For the text-containing cell, return its midpoint in [x, y] coordinate format. 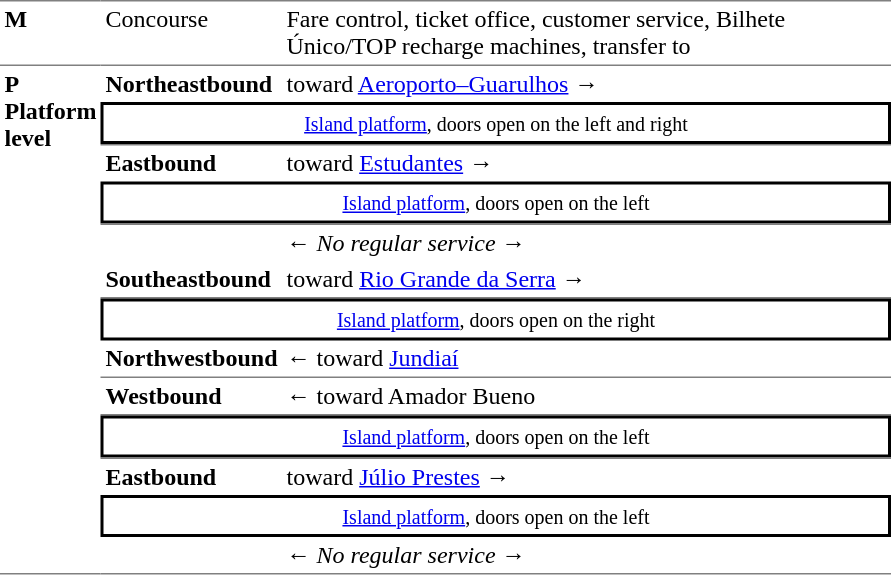
Northwestbound [192, 359]
M [50, 32]
Island platform, doors open on the left and right [496, 123]
← toward Jundiaí [586, 359]
Northeastbound [192, 83]
Island platform, doors open on the right [496, 319]
toward Estudantes → [586, 163]
toward Aeroporto–Guarulhos → [586, 83]
← toward Amador Bueno [586, 397]
Southeastbound [192, 280]
Fare control, ticket office, customer service, Bilhete Único/TOP recharge machines, transfer to [586, 32]
toward Rio Grande da Serra → [586, 280]
toward Júlio Prestes → [586, 477]
PPlatform level [50, 319]
Concourse [192, 32]
Westbound [192, 397]
